From the cell containing the given text, extract its center point as (x, y) coordinate. 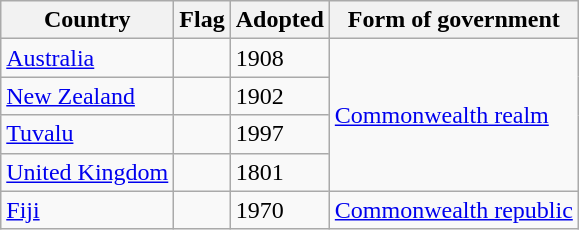
Commonwealth realm (454, 115)
Commonwealth republic (454, 210)
Tuvalu (88, 134)
Country (88, 20)
1997 (280, 134)
New Zealand (88, 96)
Form of government (454, 20)
Fiji (88, 210)
Flag (202, 20)
1970 (280, 210)
United Kingdom (88, 172)
1801 (280, 172)
1908 (280, 58)
Adopted (280, 20)
Australia (88, 58)
1902 (280, 96)
